Pinpoint the cell where the given text exists, returning its [X, Y] midpoint coordinate. 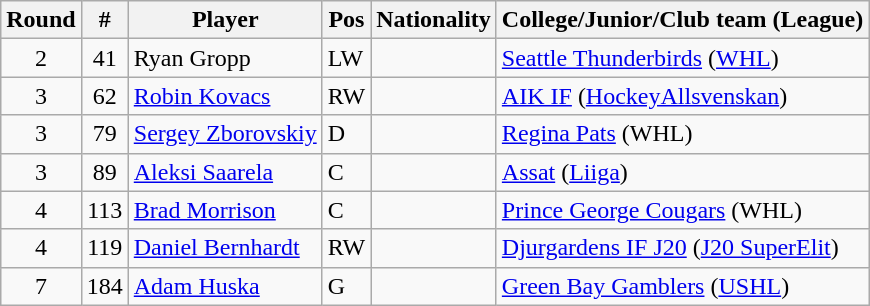
Player [225, 20]
Djurgardens IF J20 (J20 SuperElit) [682, 248]
Sergey Zborovskiy [225, 134]
Robin Kovacs [225, 96]
LW [346, 58]
113 [104, 210]
Nationality [434, 20]
College/Junior/Club team (League) [682, 20]
184 [104, 286]
D [346, 134]
Seattle Thunderbirds (WHL) [682, 58]
79 [104, 134]
7 [41, 286]
Round [41, 20]
Prince George Cougars (WHL) [682, 210]
Daniel Bernhardt [225, 248]
# [104, 20]
Brad Morrison [225, 210]
AIK IF (HockeyAllsvenskan) [682, 96]
62 [104, 96]
Aleksi Saarela [225, 172]
Pos [346, 20]
89 [104, 172]
41 [104, 58]
Ryan Gropp [225, 58]
Adam Huska [225, 286]
Green Bay Gamblers (USHL) [682, 286]
119 [104, 248]
Assat (Liiga) [682, 172]
Regina Pats (WHL) [682, 134]
2 [41, 58]
G [346, 286]
